Detect which cell encompasses the target text, then output its (x, y) center coordinate. 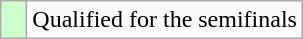
Qualified for the semifinals (165, 20)
